Extract the (x, y) coordinate from the center of the cell holding the provided text.  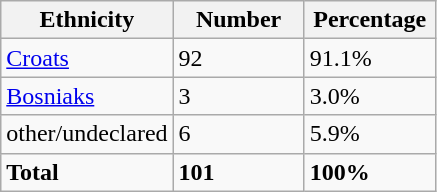
Percentage (370, 20)
Croats (87, 58)
101 (238, 172)
3.0% (370, 96)
Total (87, 172)
Number (238, 20)
3 (238, 96)
91.1% (370, 58)
Bosniaks (87, 96)
5.9% (370, 134)
6 (238, 134)
Ethnicity (87, 20)
92 (238, 58)
100% (370, 172)
other/undeclared (87, 134)
